Identify which cell holds the provided text, then report its [x, y] central coordinate. 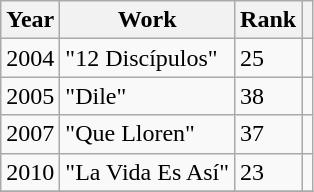
2004 [30, 58]
"Que Lloren" [148, 134]
Rank [268, 20]
2010 [30, 172]
"La Vida Es Así" [148, 172]
"Dile" [148, 96]
Work [148, 20]
"12 Discípulos" [148, 58]
25 [268, 58]
Year [30, 20]
23 [268, 172]
2005 [30, 96]
38 [268, 96]
2007 [30, 134]
37 [268, 134]
